For the text-containing cell, return its midpoint in [x, y] coordinate format. 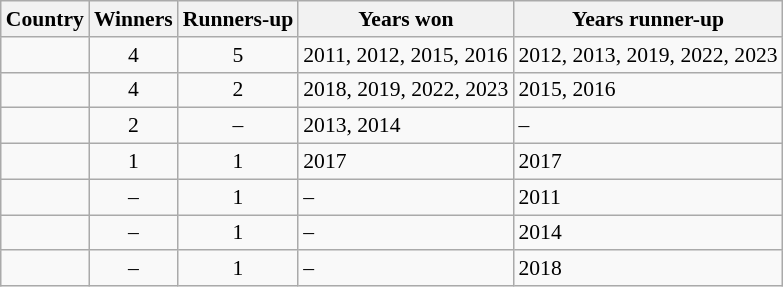
Winners [134, 19]
Years won [406, 19]
Years runner-up [648, 19]
2012, 2013, 2019, 2022, 2023 [648, 55]
2011, 2012, 2015, 2016 [406, 55]
2014 [648, 233]
2011 [648, 197]
Country [45, 19]
Runners-up [238, 19]
2018, 2019, 2022, 2023 [406, 90]
5 [238, 55]
2018 [648, 269]
2015, 2016 [648, 90]
2013, 2014 [406, 126]
